Identify which cell holds the provided text, then report its [x, y] central coordinate. 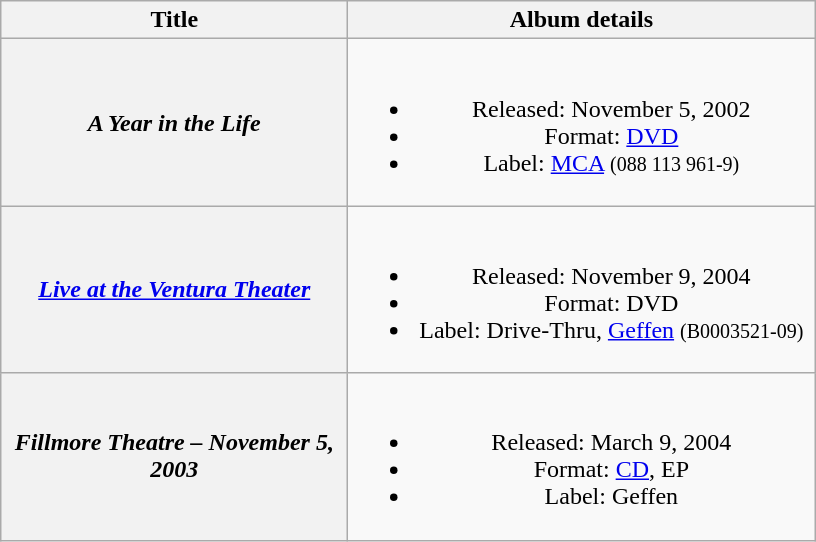
Released: November 5, 2002Format: DVDLabel: MCA (088 113 961-9) [582, 122]
Released: March 9, 2004Format: CD, EPLabel: Geffen [582, 456]
Title [174, 20]
Released: November 9, 2004Format: DVDLabel: Drive-Thru, Geffen (B0003521-09) [582, 290]
Fillmore Theatre – November 5, 2003 [174, 456]
Album details [582, 20]
Live at the Ventura Theater [174, 290]
A Year in the Life [174, 122]
